Provide the [X, Y] coordinate of the cell's center where the given text is located.  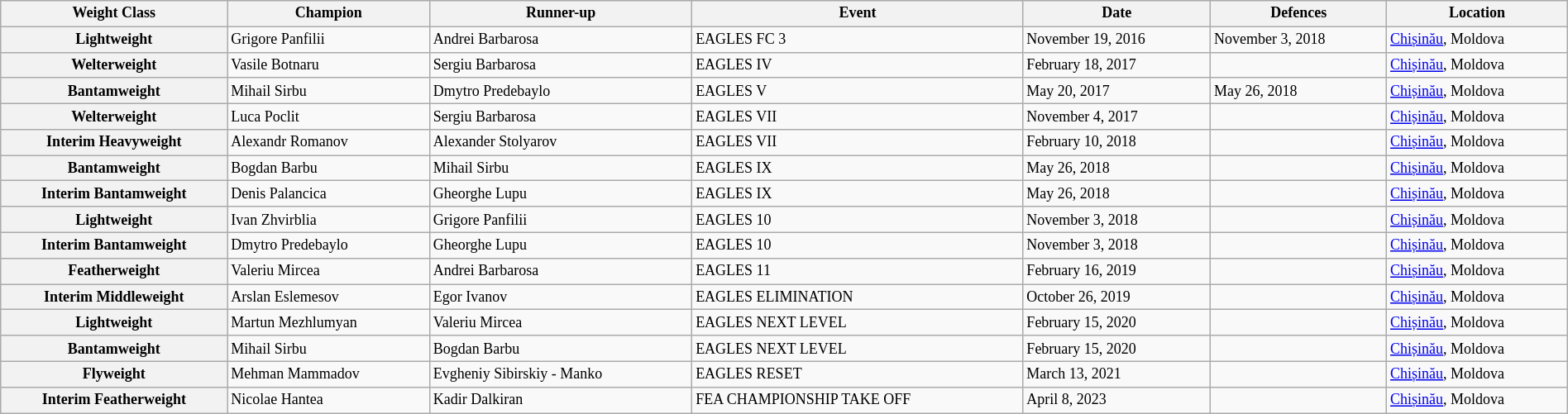
Kadir Dalkiran [561, 400]
October 26, 2019 [1116, 297]
February 16, 2019 [1116, 271]
February 10, 2018 [1116, 142]
May 20, 2017 [1116, 91]
Nicolae Hantea [328, 400]
Location [1477, 13]
Runner-up [561, 13]
Featherweight [114, 271]
FEA CHAMPIONSHIP TAKE OFF [858, 400]
Defences [1298, 13]
Evgheniy Sibirskiy - Manko [561, 374]
Date [1116, 13]
EAGLES FC 3 [858, 40]
November 19, 2016 [1116, 40]
Denis Palancica [328, 193]
EAGLES V [858, 91]
EAGLES IV [858, 64]
Martun Mezhlumyan [328, 322]
Interim Heavyweight [114, 142]
EAGLES 11 [858, 271]
Champion [328, 13]
November 4, 2017 [1116, 116]
Event [858, 13]
April 8, 2023 [1116, 400]
February 18, 2017 [1116, 64]
Alexandr Romanov [328, 142]
Egor Ivanov [561, 297]
Luca Poclit [328, 116]
Weight Class [114, 13]
Interim Middleweight [114, 297]
March 13, 2021 [1116, 374]
Flyweight [114, 374]
EAGLES RESET [858, 374]
Vasile Botnaru [328, 64]
Alexander Stolyarov [561, 142]
Ivan Zhvirblia [328, 220]
EAGLES ELIMINATION [858, 297]
Arslan Eslemesov [328, 297]
Mehman Mammadov [328, 374]
Interim Featherweight [114, 400]
